From the cell containing the given text, extract its center point as (x, y) coordinate. 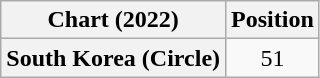
South Korea (Circle) (114, 58)
Chart (2022) (114, 20)
51 (273, 58)
Position (273, 20)
